From the cell containing the given text, extract its center point as (X, Y) coordinate. 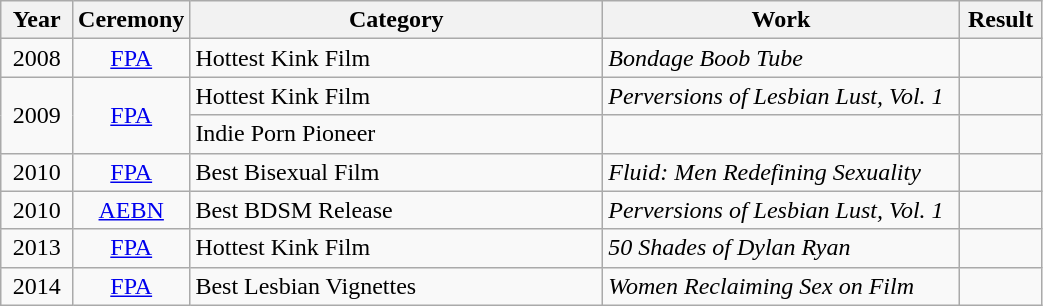
Fluid: Men Redefining Sexuality (781, 172)
2009 (37, 115)
Best Bisexual Film (396, 172)
50 Shades of Dylan Ryan (781, 248)
Result (1000, 20)
Bondage Boob Tube (781, 58)
Category (396, 20)
Best BDSM Release (396, 210)
2014 (37, 286)
Best Lesbian Vignettes (396, 286)
AEBN (132, 210)
Indie Porn Pioneer (396, 134)
2013 (37, 248)
Women Reclaiming Sex on Film (781, 286)
Ceremony (132, 20)
Work (781, 20)
2008 (37, 58)
Year (37, 20)
